Identify which cell holds the provided text, then report its (x, y) central coordinate. 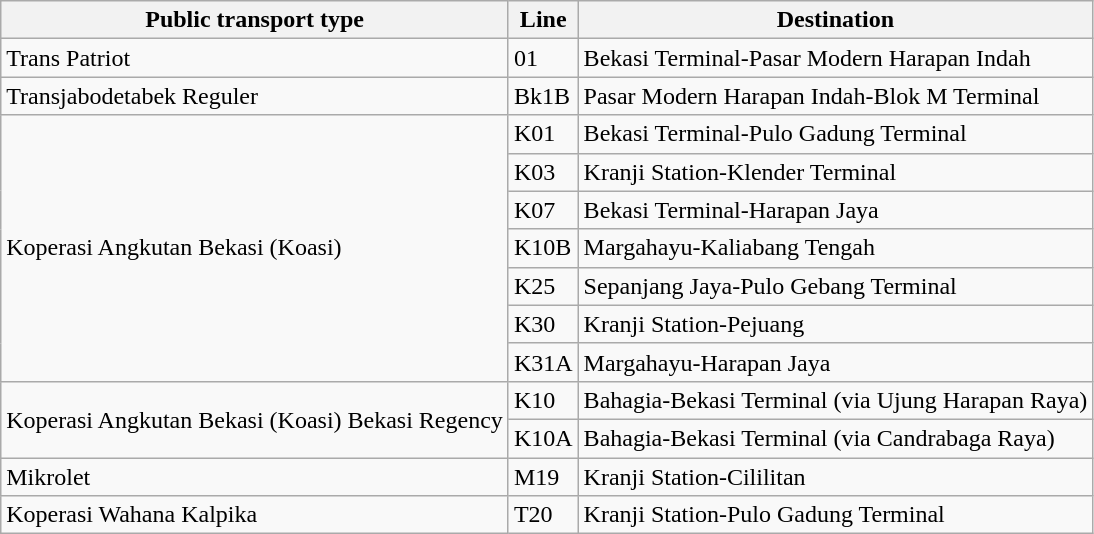
K07 (543, 210)
Mikrolet (255, 477)
K01 (543, 134)
Trans Patriot (255, 58)
Bk1B (543, 96)
Koperasi Angkutan Bekasi (Koasi) (255, 248)
Pasar Modern Harapan Indah-Blok M Terminal (836, 96)
M19 (543, 477)
Koperasi Angkutan Bekasi (Koasi) Bekasi Regency (255, 419)
Koperasi Wahana Kalpika (255, 515)
T20 (543, 515)
Bekasi Terminal-Pasar Modern Harapan Indah (836, 58)
Bahagia-Bekasi Terminal (via Ujung Harapan Raya) (836, 400)
Bahagia-Bekasi Terminal (via Candrabaga Raya) (836, 438)
Kranji Station-Pejuang (836, 324)
Bekasi Terminal-Pulo Gadung Terminal (836, 134)
K10B (543, 248)
K10A (543, 438)
Kranji Station-Klender Terminal (836, 172)
Bekasi Terminal-Harapan Jaya (836, 210)
Kranji Station-Cililitan (836, 477)
Kranji Station-Pulo Gadung Terminal (836, 515)
Line (543, 20)
K25 (543, 286)
Destination (836, 20)
Margahayu-Harapan Jaya (836, 362)
K03 (543, 172)
K31A (543, 362)
Sepanjang Jaya-Pulo Gebang Terminal (836, 286)
Public transport type (255, 20)
01 (543, 58)
K30 (543, 324)
K10 (543, 400)
Margahayu-Kaliabang Tengah (836, 248)
Transjabodetabek Reguler (255, 96)
